Search for the cell housing the specified text and yield its (x, y) center coordinate. 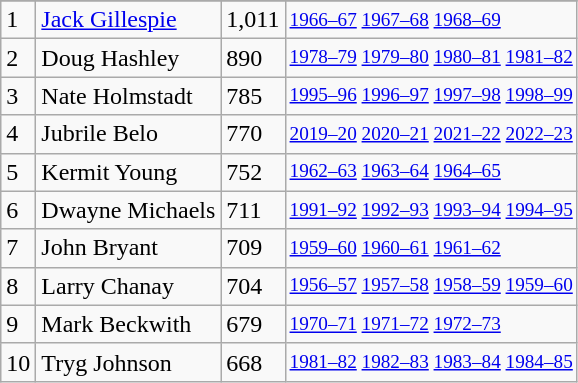
1959–60 1960–61 1961–62 (431, 248)
2 (18, 58)
1995–96 1996–97 1997–98 1998–99 (431, 96)
752 (253, 172)
Tryg Johnson (128, 362)
1970–71 1971–72 1972–73 (431, 324)
6 (18, 210)
770 (253, 134)
890 (253, 58)
Jack Gillespie (128, 20)
Kermit Young (128, 172)
7 (18, 248)
Mark Beckwith (128, 324)
Dwayne Michaels (128, 210)
1956–57 1957–58 1958–59 1959–60 (431, 286)
5 (18, 172)
1981–82 1982–83 1983–84 1984–85 (431, 362)
1978–79 1979–80 1980–81 1981–82 (431, 58)
Larry Chanay (128, 286)
Jubrile Belo (128, 134)
1966–67 1967–68 1968–69 (431, 20)
668 (253, 362)
704 (253, 286)
679 (253, 324)
Doug Hashley (128, 58)
John Bryant (128, 248)
1,011 (253, 20)
2019–20 2020–21 2021–22 2022–23 (431, 134)
9 (18, 324)
4 (18, 134)
10 (18, 362)
785 (253, 96)
711 (253, 210)
8 (18, 286)
1962–63 1963–64 1964–65 (431, 172)
709 (253, 248)
Nate Holmstadt (128, 96)
3 (18, 96)
1 (18, 20)
1991–92 1992–93 1993–94 1994–95 (431, 210)
